Extract the (x, y) coordinate from the center of the cell holding the provided text.  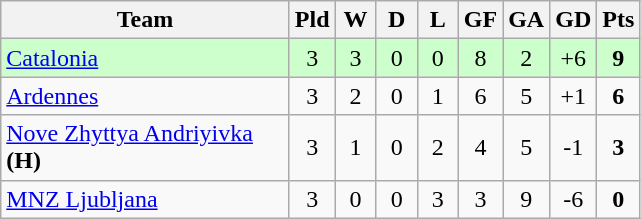
Pld (312, 20)
GD (574, 20)
W (356, 20)
L (438, 20)
8 (480, 58)
+6 (574, 58)
D (396, 20)
GF (480, 20)
Nove Zhyttya Andriyivka (H) (146, 148)
-1 (574, 148)
4 (480, 148)
MNZ Ljubljana (146, 199)
GA (526, 20)
-6 (574, 199)
Ardennes (146, 96)
+1 (574, 96)
Catalonia (146, 58)
Team (146, 20)
Pts (618, 20)
